Return the (x, y) coordinate for the center point of the cell that contains the specified text.  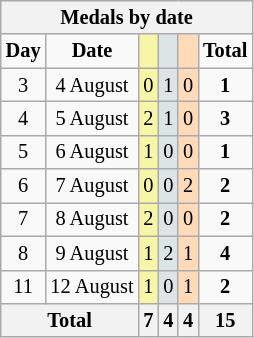
11 (24, 287)
Date (92, 51)
8 (24, 253)
Day (24, 51)
4 August (92, 85)
8 August (92, 219)
Medals by date (127, 17)
15 (225, 320)
6 (24, 186)
12 August (92, 287)
5 August (92, 118)
6 August (92, 152)
7 August (92, 186)
5 (24, 152)
9 August (92, 253)
